Identify which cell holds the provided text, then report its [X, Y] central coordinate. 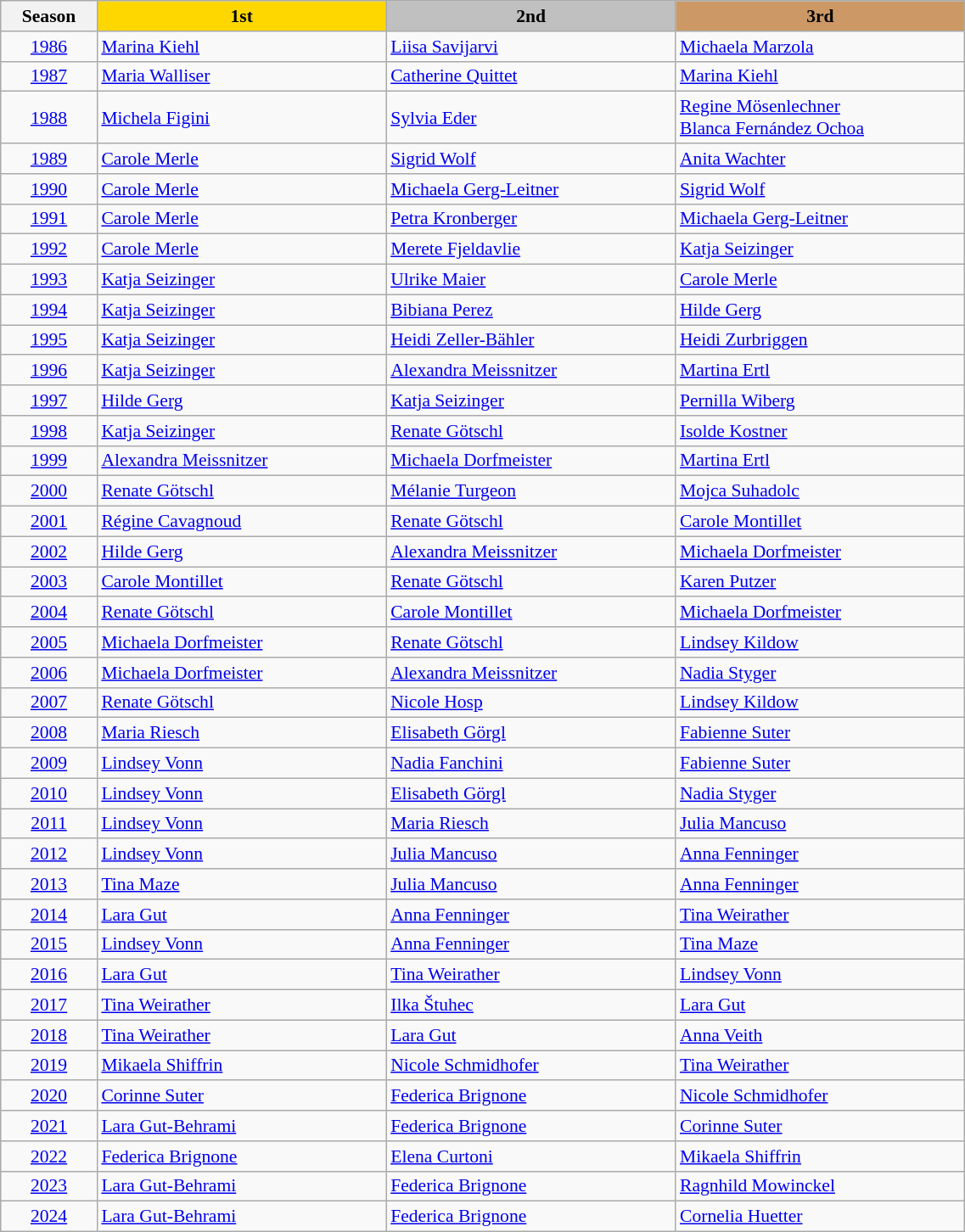
1st [241, 16]
Liisa Savijarvi [531, 47]
2021 [49, 1126]
Mélanie Turgeon [531, 491]
Mojca Suhadolc [820, 491]
Elena Curtoni [531, 1156]
1993 [49, 280]
Ulrike Maier [531, 280]
2005 [49, 642]
Heidi Zeller-Bähler [531, 340]
Heidi Zurbriggen [820, 340]
1989 [49, 159]
Anita Wachter [820, 159]
1992 [49, 249]
2004 [49, 613]
2009 [49, 764]
1999 [49, 461]
1988 [49, 117]
2011 [49, 824]
2022 [49, 1156]
Regine Mösenlechner Blanca Fernández Ochoa [820, 117]
2014 [49, 915]
2008 [49, 733]
1986 [49, 47]
Bibiana Perez [531, 310]
2nd [531, 16]
Michaela Marzola [820, 47]
2024 [49, 1217]
2018 [49, 1035]
2000 [49, 491]
Season [49, 16]
2010 [49, 793]
2006 [49, 673]
Merete Fjeldavlie [531, 249]
1995 [49, 340]
Cornelia Huetter [820, 1217]
2003 [49, 582]
1998 [49, 431]
2017 [49, 1005]
2019 [49, 1066]
1997 [49, 400]
2020 [49, 1096]
Nadia Fanchini [531, 764]
2002 [49, 552]
1991 [49, 219]
3rd [820, 16]
2015 [49, 944]
1994 [49, 310]
Pernilla Wiberg [820, 400]
Petra Kronberger [531, 219]
1996 [49, 371]
Anna Veith [820, 1035]
Maria Walliser [241, 76]
2001 [49, 522]
Ilka Štuhec [531, 1005]
2012 [49, 854]
2007 [49, 703]
Karen Putzer [820, 582]
Sylvia Eder [531, 117]
2023 [49, 1186]
Isolde Kostner [820, 431]
2013 [49, 884]
Nicole Hosp [531, 703]
Ragnhild Mowinckel [820, 1186]
Michela Figini [241, 117]
Régine Cavagnoud [241, 522]
Catherine Quittet [531, 76]
1990 [49, 189]
2016 [49, 975]
1987 [49, 76]
